From the cell containing the given text, extract its center point as (x, y) coordinate. 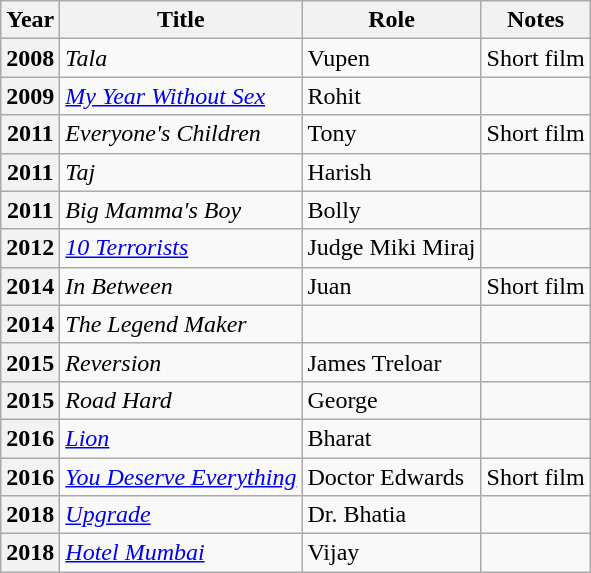
Judge Miki Miraj (392, 248)
10 Terrorists (181, 248)
Bolly (392, 210)
Vijay (392, 553)
Harish (392, 172)
The Legend Maker (181, 324)
George (392, 400)
In Between (181, 286)
Notes (536, 20)
Bharat (392, 438)
Tala (181, 58)
Taj (181, 172)
Doctor Edwards (392, 477)
Everyone's Children (181, 134)
Reversion (181, 362)
Tony (392, 134)
2012 (30, 248)
Road Hard (181, 400)
My Year Without Sex (181, 96)
You Deserve Everything (181, 477)
Dr. Bhatia (392, 515)
2009 (30, 96)
Role (392, 20)
2008 (30, 58)
Year (30, 20)
Big Mamma's Boy (181, 210)
Hotel Mumbai (181, 553)
James Treloar (392, 362)
Rohit (392, 96)
Juan (392, 286)
Upgrade (181, 515)
Vupen (392, 58)
Title (181, 20)
Lion (181, 438)
